Return the (x, y) coordinate for the center point of the cell that contains the specified text.  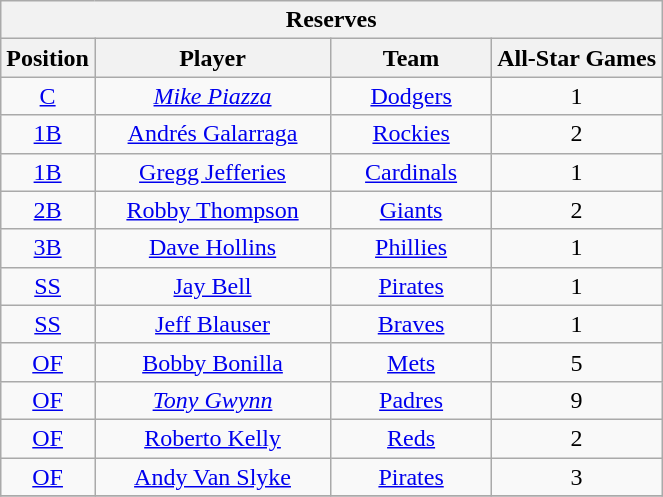
Gregg Jefferies (212, 172)
Cardinals (412, 172)
Giants (412, 210)
Robby Thompson (212, 210)
3 (577, 477)
Position (48, 58)
All-Star Games (577, 58)
Padres (412, 400)
Mike Piazza (212, 96)
Mets (412, 362)
Team (412, 58)
2B (48, 210)
3B (48, 248)
Andrés Galarraga (212, 134)
9 (577, 400)
Jeff Blauser (212, 324)
5 (577, 362)
Phillies (412, 248)
Andy Van Slyke (212, 477)
Rockies (412, 134)
Dave Hollins (212, 248)
Dodgers (412, 96)
Jay Bell (212, 286)
C (48, 96)
Reds (412, 438)
Bobby Bonilla (212, 362)
Reserves (332, 20)
Tony Gwynn (212, 400)
Roberto Kelly (212, 438)
Braves (412, 324)
Player (212, 58)
